Provide the [X, Y] coordinate of the cell's center where the given text is located.  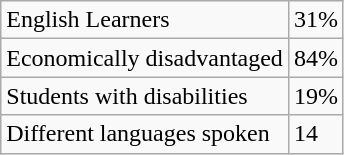
84% [316, 58]
Different languages spoken [145, 134]
English Learners [145, 20]
14 [316, 134]
31% [316, 20]
Economically disadvantaged [145, 58]
Students with disabilities [145, 96]
19% [316, 96]
